Capture the cell that displays the provided text and extract its [x, y] central coordinate. 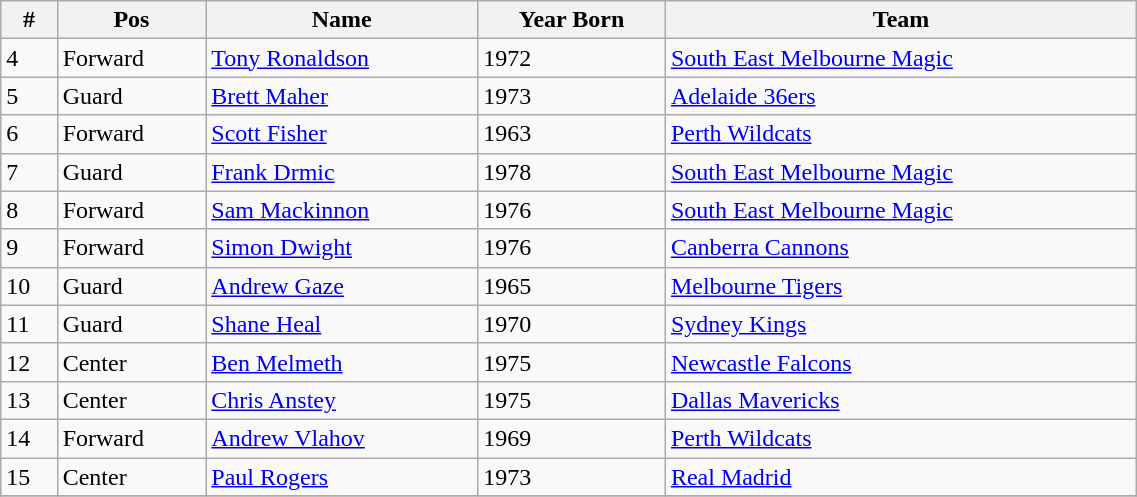
Simon Dwight [342, 248]
7 [29, 172]
10 [29, 286]
Real Madrid [900, 477]
Sydney Kings [900, 324]
1978 [572, 172]
9 [29, 248]
Andrew Vlahov [342, 438]
1963 [572, 134]
8 [29, 210]
Dallas Mavericks [900, 400]
Canberra Cannons [900, 248]
Team [900, 20]
12 [29, 362]
Pos [132, 20]
# [29, 20]
Ben Melmeth [342, 362]
1972 [572, 58]
5 [29, 96]
11 [29, 324]
1965 [572, 286]
1969 [572, 438]
Tony Ronaldson [342, 58]
Scott Fisher [342, 134]
Andrew Gaze [342, 286]
Chris Anstey [342, 400]
1970 [572, 324]
Newcastle Falcons [900, 362]
Paul Rogers [342, 477]
15 [29, 477]
13 [29, 400]
6 [29, 134]
Name [342, 20]
Frank Drmic [342, 172]
Adelaide 36ers [900, 96]
Shane Heal [342, 324]
Sam Mackinnon [342, 210]
4 [29, 58]
14 [29, 438]
Melbourne Tigers [900, 286]
Year Born [572, 20]
Brett Maher [342, 96]
